From the cell containing the given text, extract its center point as (x, y) coordinate. 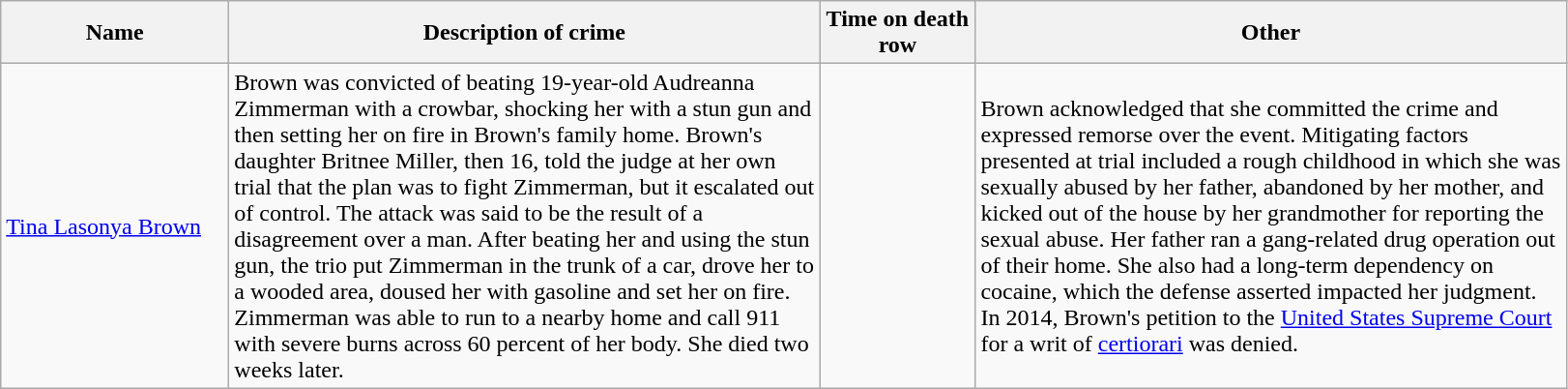
Tina Lasonya Brown (115, 226)
Time on death row (897, 33)
Description of crime (524, 33)
Name (115, 33)
Other (1270, 33)
